Output the (X, Y) coordinate of the center of the cell containing the given text.  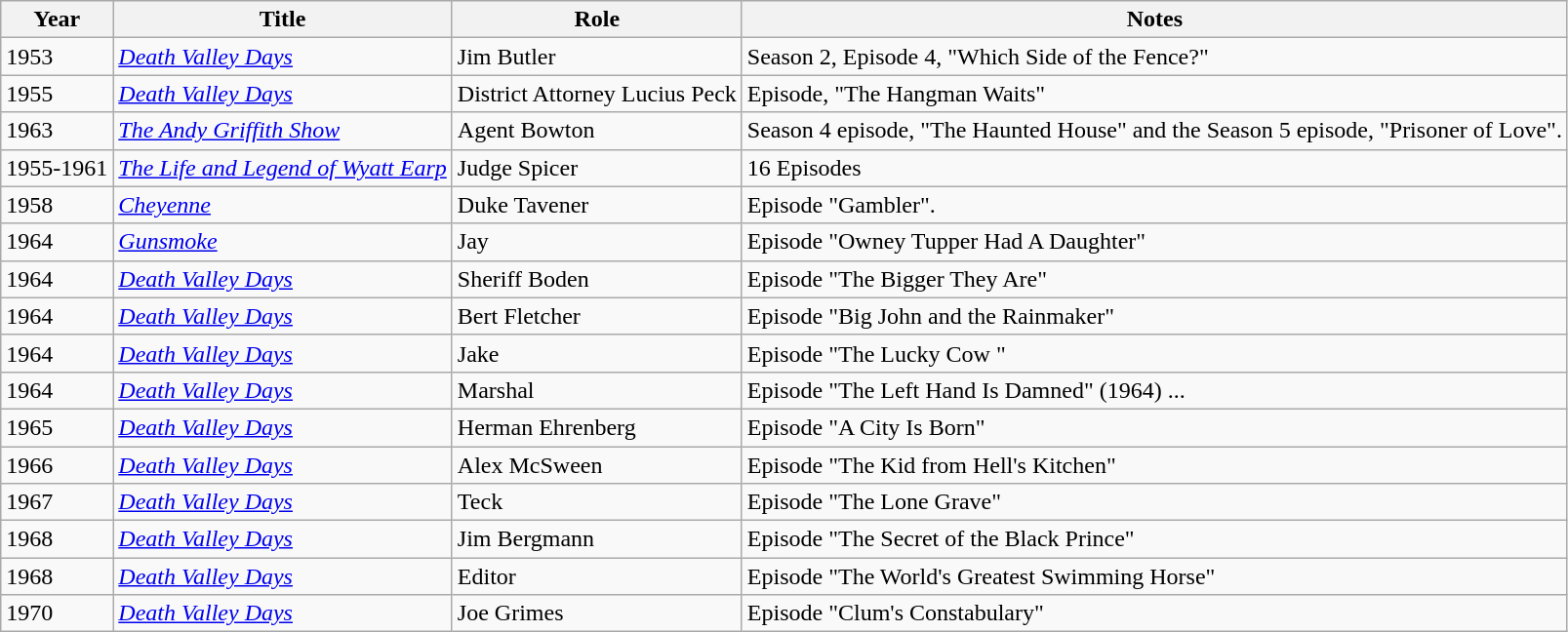
Judge Spicer (597, 168)
Episode, "The Hangman Waits" (1154, 94)
Alex McSween (597, 465)
The Life and Legend of Wyatt Earp (283, 168)
1965 (57, 427)
Episode "The World's Greatest Swimming Horse" (1154, 576)
1967 (57, 502)
Jim Butler (597, 57)
Marshal (597, 390)
Editor (597, 576)
Agent Bowton (597, 131)
Episode "A City Is Born" (1154, 427)
Duke Tavener (597, 205)
Role (597, 20)
The Andy Griffith Show (283, 131)
Bert Fletcher (597, 316)
Episode "Big John and the Rainmaker" (1154, 316)
1955 (57, 94)
Sheriff Boden (597, 279)
Teck (597, 502)
Season 4 episode, "The Haunted House" and the Season 5 episode, "Prisoner of Love". (1154, 131)
Herman Ehrenberg (597, 427)
1955-1961 (57, 168)
Joe Grimes (597, 613)
District Attorney Lucius Peck (597, 94)
Jim Bergmann (597, 539)
Episode "Owney Tupper Had A Daughter" (1154, 242)
Cheyenne (283, 205)
1970 (57, 613)
Episode "Gambler". (1154, 205)
1958 (57, 205)
Notes (1154, 20)
Episode "Clum's Constabulary" (1154, 613)
16 Episodes (1154, 168)
Episode "The Kid from Hell's Kitchen" (1154, 465)
Title (283, 20)
Jake (597, 353)
Gunsmoke (283, 242)
1963 (57, 131)
Episode "The Lone Grave" (1154, 502)
Episode "The Bigger They Are" (1154, 279)
Episode "The Secret of the Black Prince" (1154, 539)
1966 (57, 465)
Episode "The Left Hand Is Damned" (1964) ... (1154, 390)
Episode "The Lucky Cow " (1154, 353)
Season 2, Episode 4, "Which Side of the Fence?" (1154, 57)
Jay (597, 242)
Year (57, 20)
1953 (57, 57)
